Search for the cell housing the specified text and yield its [x, y] center coordinate. 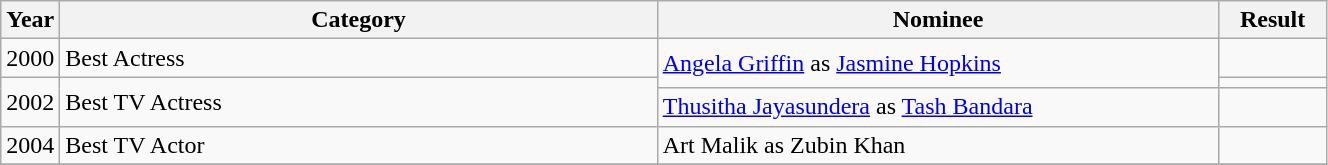
Best Actress [358, 58]
2002 [30, 102]
2000 [30, 58]
Thusitha Jayasundera as Tash Bandara [938, 107]
Art Malik as Zubin Khan [938, 145]
Category [358, 20]
Angela Griffin as Jasmine Hopkins [938, 64]
Result [1273, 20]
Year [30, 20]
2004 [30, 145]
Best TV Actor [358, 145]
Best TV Actress [358, 102]
Nominee [938, 20]
